Return the [X, Y] coordinate for the center point of the cell that contains the specified text.  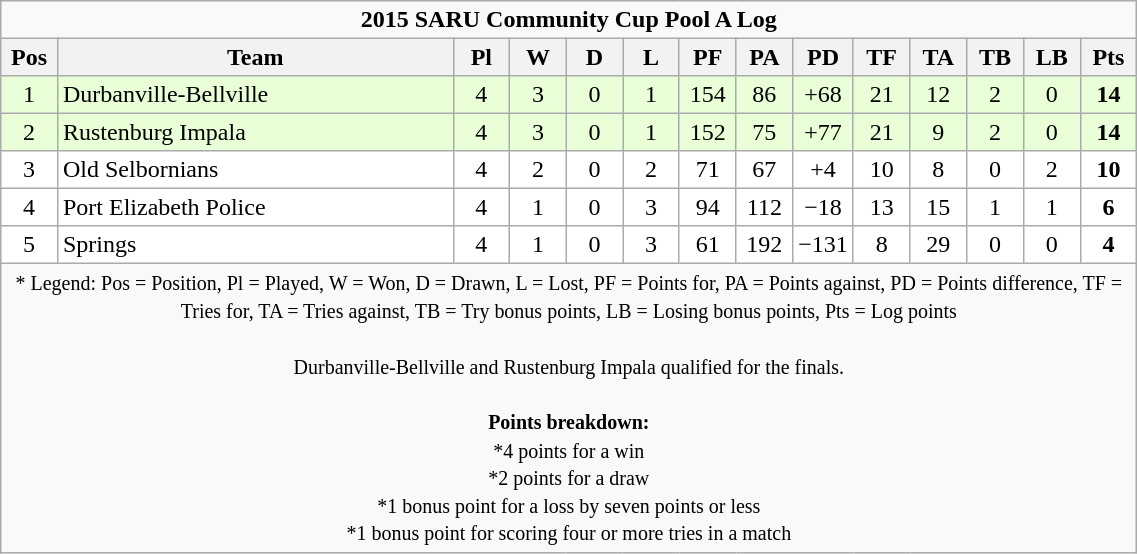
9 [938, 132]
152 [708, 132]
TA [938, 56]
Team [255, 56]
+77 [824, 132]
13 [882, 206]
6 [1108, 206]
+4 [824, 170]
PD [824, 56]
PF [708, 56]
12 [938, 94]
86 [764, 94]
15 [938, 206]
+68 [824, 94]
29 [938, 244]
LB [1052, 56]
Pts [1108, 56]
Springs [255, 244]
71 [708, 170]
Port Elizabeth Police [255, 206]
Pl [482, 56]
−18 [824, 206]
192 [764, 244]
TF [882, 56]
L [652, 56]
TB [996, 56]
5 [30, 244]
Rustenburg Impala [255, 132]
75 [764, 132]
154 [708, 94]
94 [708, 206]
D [594, 56]
Pos [30, 56]
112 [764, 206]
W [538, 56]
Durbanville-Bellville [255, 94]
67 [764, 170]
61 [708, 244]
2015 SARU Community Cup Pool A Log [569, 20]
Old Selbornians [255, 170]
−131 [824, 244]
PA [764, 56]
